Provide the [X, Y] coordinate of the cell's center where the given text is located.  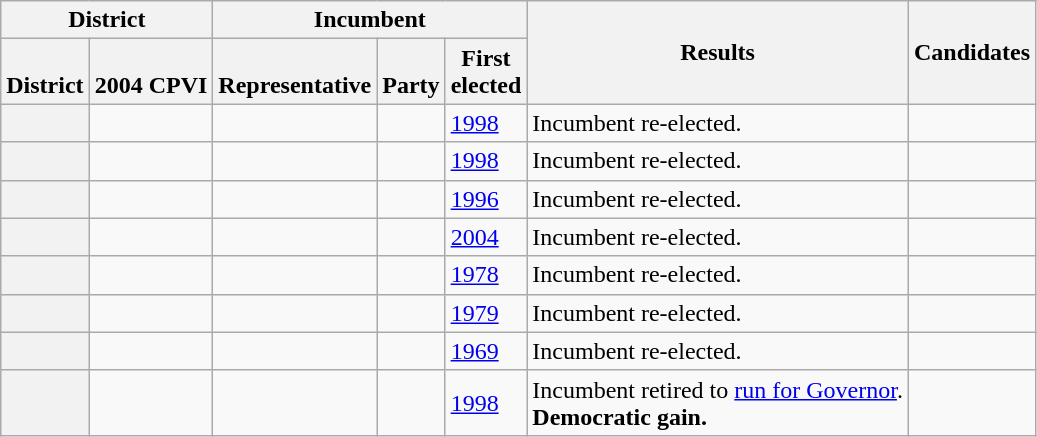
Incumbent retired to run for Governor.Democratic gain. [718, 402]
Representative [295, 72]
Results [718, 52]
1996 [486, 199]
Incumbent [370, 20]
Firstelected [486, 72]
Candidates [972, 52]
1969 [486, 351]
2004 [486, 237]
Party [411, 72]
2004 CPVI [151, 72]
1978 [486, 275]
1979 [486, 313]
